Scan for the cell matching the given text and deliver its [X, Y] coordinate at center. 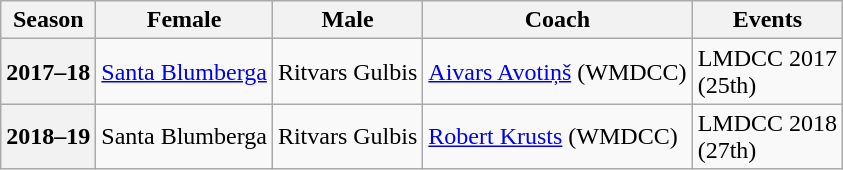
LMDCC 2018 (27th) [767, 136]
Coach [558, 20]
Male [347, 20]
Robert Krusts (WMDCC) [558, 136]
2018–19 [48, 136]
LMDCC 2017 (25th) [767, 72]
Female [184, 20]
Aivars Avotiņš (WMDCC) [558, 72]
Events [767, 20]
2017–18 [48, 72]
Season [48, 20]
